Pinpoint the cell where the given text exists, returning its (x, y) midpoint coordinate. 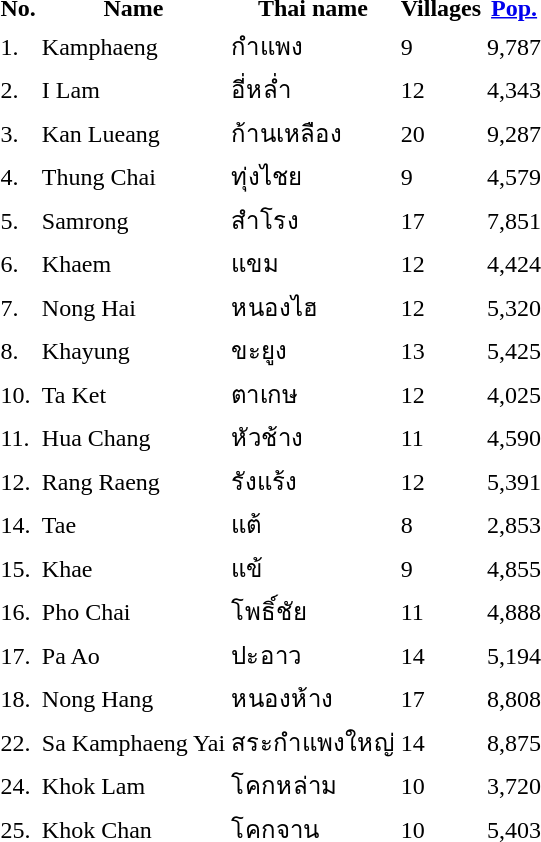
กำแพง (313, 46)
ทุ่งไชย (313, 176)
Khaem (133, 264)
20 (440, 133)
13 (440, 350)
Thung Chai (133, 176)
Rang Raeng (133, 481)
Samrong (133, 220)
Hua Chang (133, 438)
Nong Hai (133, 307)
Tae (133, 524)
Khae (133, 568)
I Lam (133, 90)
ตาเกษ (313, 394)
หัวช้าง (313, 438)
แข้ (313, 568)
8 (440, 524)
Sa Kamphaeng Yai (133, 742)
Ta Ket (133, 394)
Khok Lam (133, 786)
หนองไฮ (313, 307)
แขม (313, 264)
สระกำแพงใหญ่ (313, 742)
Kan Lueang (133, 133)
Pa Ao (133, 655)
สำโรง (313, 220)
10 (440, 786)
แต้ (313, 524)
โพธิ์ชัย (313, 612)
ก้านเหลือง (313, 133)
รังแร้ง (313, 481)
หนองห้าง (313, 698)
อี่หล่ำ (313, 90)
Nong Hang (133, 698)
โคกหล่าม (313, 786)
ปะอาว (313, 655)
Pho Chai (133, 612)
Kamphaeng (133, 46)
ขะยูง (313, 350)
Khayung (133, 350)
